Detect which cell encompasses the target text, then output its [X, Y] center coordinate. 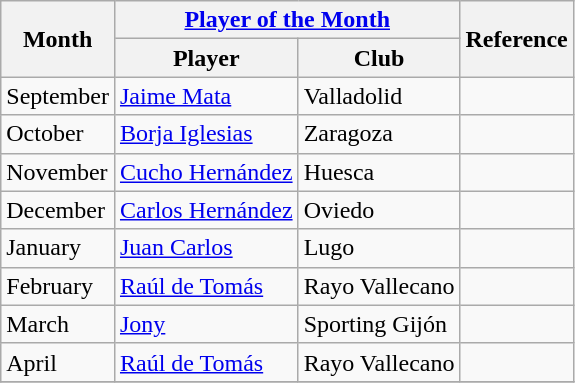
Jaime Mata [206, 96]
December [58, 210]
February [58, 286]
Player of the Month [287, 20]
Valladolid [379, 96]
November [58, 172]
April [58, 362]
September [58, 96]
Borja Iglesias [206, 134]
Club [379, 58]
Huesca [379, 172]
Zaragoza [379, 134]
Juan Carlos [206, 248]
Reference [516, 39]
Jony [206, 324]
Cucho Hernández [206, 172]
October [58, 134]
Lugo [379, 248]
Month [58, 39]
March [58, 324]
Oviedo [379, 210]
Player [206, 58]
Carlos Hernández [206, 210]
January [58, 248]
Sporting Gijón [379, 324]
